Pinpoint the cell where the given text exists, returning its [X, Y] midpoint coordinate. 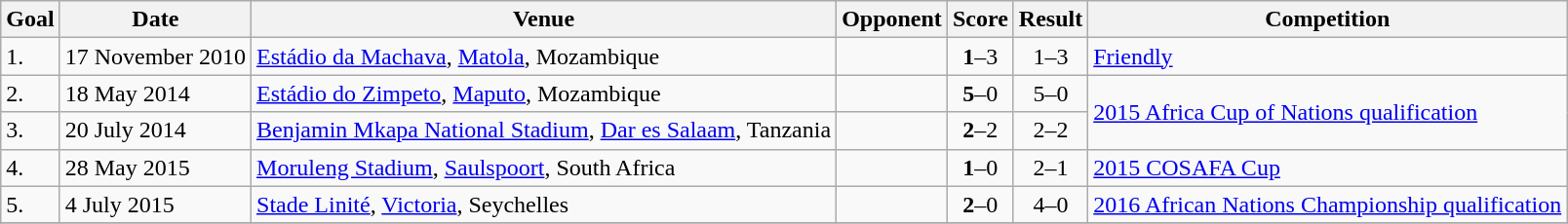
Competition [1328, 19]
4–0 [1050, 205]
3. [30, 131]
2. [30, 93]
2–1 [1050, 168]
2016 African Nations Championship qualification [1328, 205]
Date [155, 19]
Benjamin Mkapa National Stadium, Dar es Salaam, Tanzania [544, 131]
2015 Africa Cup of Nations qualification [1328, 112]
Stade Linité, Victoria, Seychelles [544, 205]
Friendly [1328, 56]
4. [30, 168]
28 May 2015 [155, 168]
Estádio da Machava, Matola, Mozambique [544, 56]
5. [30, 205]
Estádio do Zimpeto, Maputo, Mozambique [544, 93]
20 July 2014 [155, 131]
Score [980, 19]
4 July 2015 [155, 205]
Result [1050, 19]
Moruleng Stadium, Saulspoort, South Africa [544, 168]
2015 COSAFA Cup [1328, 168]
1–0 [980, 168]
Venue [544, 19]
2–0 [980, 205]
1. [30, 56]
17 November 2010 [155, 56]
Opponent [892, 19]
18 May 2014 [155, 93]
Goal [30, 19]
